Detect which cell encompasses the target text, then output its (x, y) center coordinate. 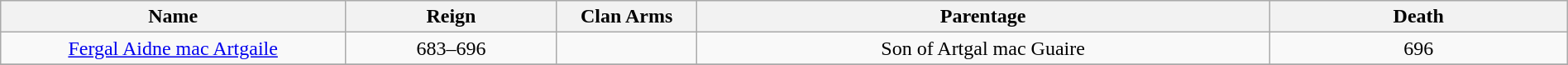
683–696 (452, 48)
Name (174, 17)
Death (1418, 17)
696 (1418, 48)
Parentage (982, 17)
Fergal Aidne mac Artgaile (174, 48)
Son of Artgal mac Guaire (982, 48)
Clan Arms (627, 17)
Reign (452, 17)
